Search for the cell housing the specified text and yield its [x, y] center coordinate. 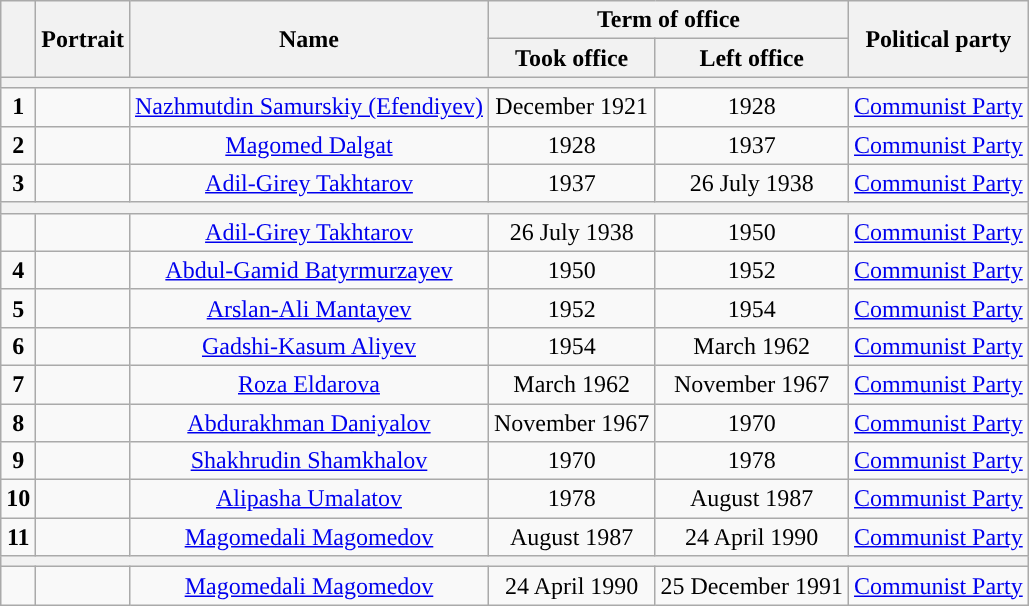
Shakhrudin Shamkhalov [308, 461]
Portrait [83, 39]
10 [18, 499]
2 [18, 145]
11 [18, 537]
25 December 1991 [752, 586]
Alipasha Umalatov [308, 499]
7 [18, 384]
3 [18, 183]
Abdul-Gamid Batyrmurzayev [308, 270]
8 [18, 423]
6 [18, 346]
December 1921 [571, 107]
9 [18, 461]
Abdurakhman Daniyalov [308, 423]
Political party [939, 39]
Magomed Dalgat [308, 145]
5 [18, 308]
Name [308, 39]
1 [18, 107]
Nazhmutdin Samurskiy (Efendiyev) [308, 107]
Left office [752, 58]
Term of office [668, 20]
Gadshi-Kasum Aliyev [308, 346]
Roza Eldarova [308, 384]
Arslan-Ali Mantayev [308, 308]
4 [18, 270]
Took office [571, 58]
